Pinpoint the cell where the given text exists, returning its [x, y] midpoint coordinate. 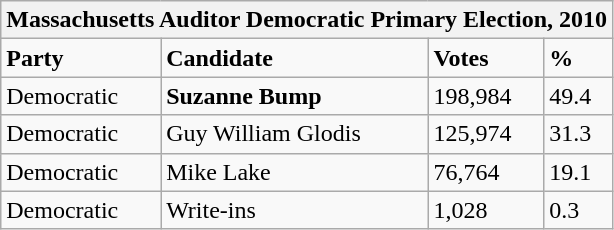
1,028 [486, 210]
Write-ins [294, 210]
Massachusetts Auditor Democratic Primary Election, 2010 [307, 20]
125,974 [486, 134]
0.3 [578, 210]
76,764 [486, 172]
31.3 [578, 134]
Candidate [294, 58]
Suzanne Bump [294, 96]
Votes [486, 58]
198,984 [486, 96]
49.4 [578, 96]
Guy William Glodis [294, 134]
% [578, 58]
Mike Lake [294, 172]
19.1 [578, 172]
Party [81, 58]
